Extract the (X, Y) coordinate from the center of the cell holding the provided text.  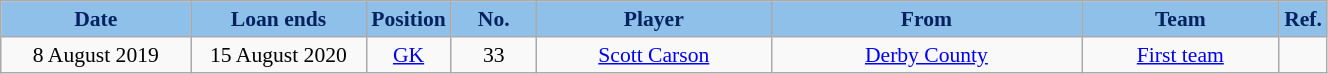
33 (494, 55)
Derby County (926, 55)
No. (494, 19)
From (926, 19)
Loan ends (278, 19)
First team (1181, 55)
Scott Carson (654, 55)
8 August 2019 (96, 55)
GK (408, 55)
Player (654, 19)
Date (96, 19)
15 August 2020 (278, 55)
Team (1181, 19)
Position (408, 19)
Ref. (1303, 19)
